Locate the cell with the specified text and output its [x, y] center coordinate. 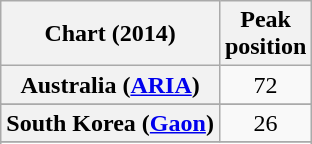
South Korea (Gaon) [110, 123]
Peakposition [265, 34]
72 [265, 85]
Chart (2014) [110, 34]
26 [265, 123]
Australia (ARIA) [110, 85]
